Detect which cell encompasses the target text, then output its (x, y) center coordinate. 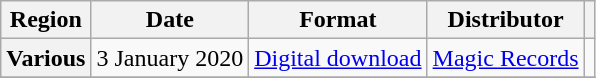
Digital download (338, 58)
3 January 2020 (170, 58)
Various (46, 58)
Distributor (506, 20)
Format (338, 20)
Region (46, 20)
Date (170, 20)
Magic Records (506, 58)
